Locate the cell with the specified text and output its [x, y] center coordinate. 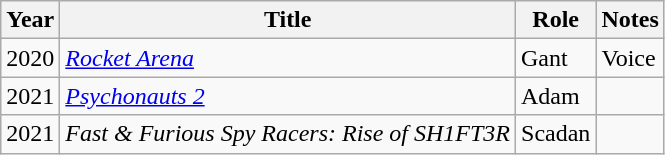
Title [288, 20]
Psychonauts 2 [288, 96]
2020 [30, 58]
Notes [630, 20]
Gant [556, 58]
Rocket Arena [288, 58]
Adam [556, 96]
Year [30, 20]
Role [556, 20]
Voice [630, 58]
Scadan [556, 134]
Fast & Furious Spy Racers: Rise of SH1FT3R [288, 134]
